Capture the cell that displays the provided text and extract its [X, Y] central coordinate. 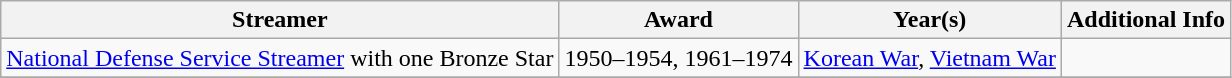
Streamer [280, 20]
Additional Info [1146, 20]
National Defense Service Streamer with one Bronze Star [280, 58]
Korean War, Vietnam War [930, 58]
1950–1954, 1961–1974 [678, 58]
Award [678, 20]
Year(s) [930, 20]
